Pinpoint the cell where the given text exists, returning its [x, y] midpoint coordinate. 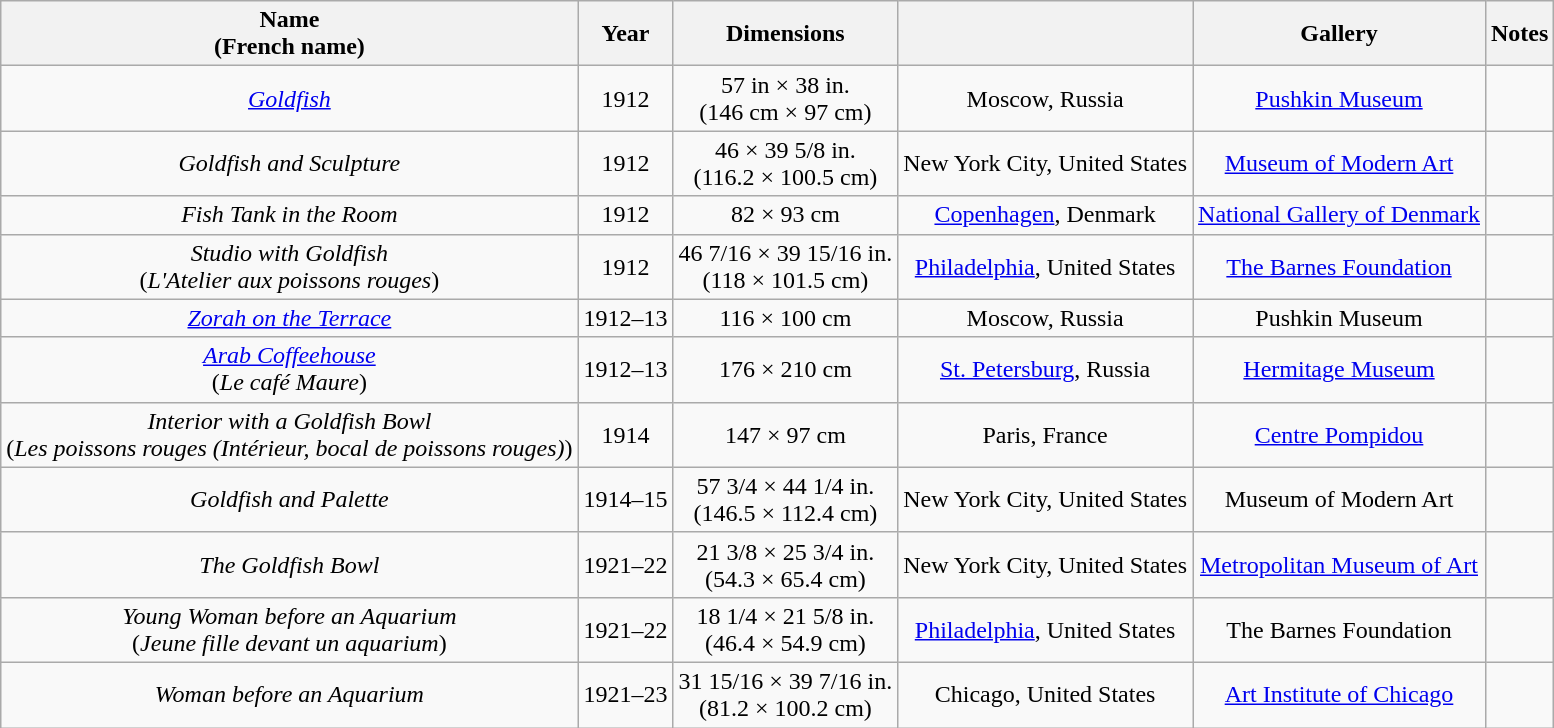
Chicago, United States [1046, 694]
Zorah on the Terrace [290, 318]
St. Petersburg, Russia [1046, 370]
176 × 210 cm [786, 370]
National Gallery of Denmark [1340, 215]
46 7/16 × 39 15/16 in.(118 × 101.5 cm) [786, 266]
Studio with Goldfish (L'Atelier aux poissons rouges) [290, 266]
Notes [1519, 34]
Fish Tank in the Room [290, 215]
Copenhagen, Denmark [1046, 215]
Arab Coffeehouse(Le café Maure) [290, 370]
31 15/16 × 39 7/16 in.(81.2 × 100.2 cm) [786, 694]
Interior with a Goldfish Bowl(Les poissons rouges (Intérieur, bocal de poissons rouges)) [290, 434]
Goldfish and Sculpture [290, 164]
Goldfish and Palette [290, 500]
1914 [626, 434]
116 × 100 cm [786, 318]
Year [626, 34]
Hermitage Museum [1340, 370]
1921–23 [626, 694]
82 × 93 cm [786, 215]
Metropolitan Museum of Art [1340, 564]
Paris, France [1046, 434]
1914–15 [626, 500]
Name (French name) [290, 34]
21 3/8 × 25 3/4 in.(54.3 × 65.4 cm) [786, 564]
Goldfish [290, 98]
Woman before an Aquarium [290, 694]
57 in × 38 in.(146 cm × 97 cm) [786, 98]
46 × 39 5/8 in.(116.2 × 100.5 cm) [786, 164]
The Goldfish Bowl [290, 564]
Centre Pompidou [1340, 434]
Dimensions [786, 34]
147 × 97 cm [786, 434]
57 3/4 × 44 1/4 in.(146.5 × 112.4 cm) [786, 500]
18 1/4 × 21 5/8 in.(46.4 × 54.9 cm) [786, 630]
Gallery [1340, 34]
Art Institute of Chicago [1340, 694]
Young Woman before an Aquarium (Jeune fille devant un aquarium) [290, 630]
